Determine the [X, Y] coordinate at the center of the cell enclosing the given text.  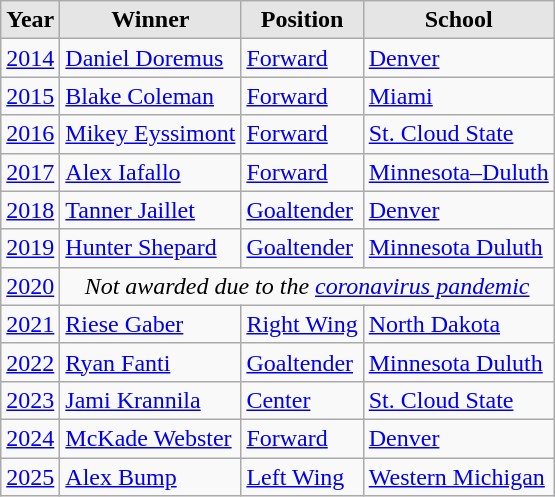
2014 [30, 58]
Not awarded due to the coronavirus pandemic [307, 286]
Center [302, 400]
Winner [150, 20]
Daniel Doremus [150, 58]
Alex Bump [150, 477]
Position [302, 20]
Mikey Eyssimont [150, 134]
2015 [30, 96]
2024 [30, 438]
Left Wing [302, 477]
Ryan Fanti [150, 362]
2019 [30, 248]
McKade Webster [150, 438]
School [458, 20]
Miami [458, 96]
2017 [30, 172]
Jami Krannila [150, 400]
2016 [30, 134]
North Dakota [458, 324]
2022 [30, 362]
2025 [30, 477]
Tanner Jaillet [150, 210]
2018 [30, 210]
Right Wing [302, 324]
2021 [30, 324]
Western Michigan [458, 477]
2023 [30, 400]
Hunter Shepard [150, 248]
Riese Gaber [150, 324]
Minnesota–Duluth [458, 172]
Alex Iafallo [150, 172]
Year [30, 20]
Blake Coleman [150, 96]
2020 [30, 286]
